Determine the (x, y) coordinate at the center of the cell enclosing the given text.  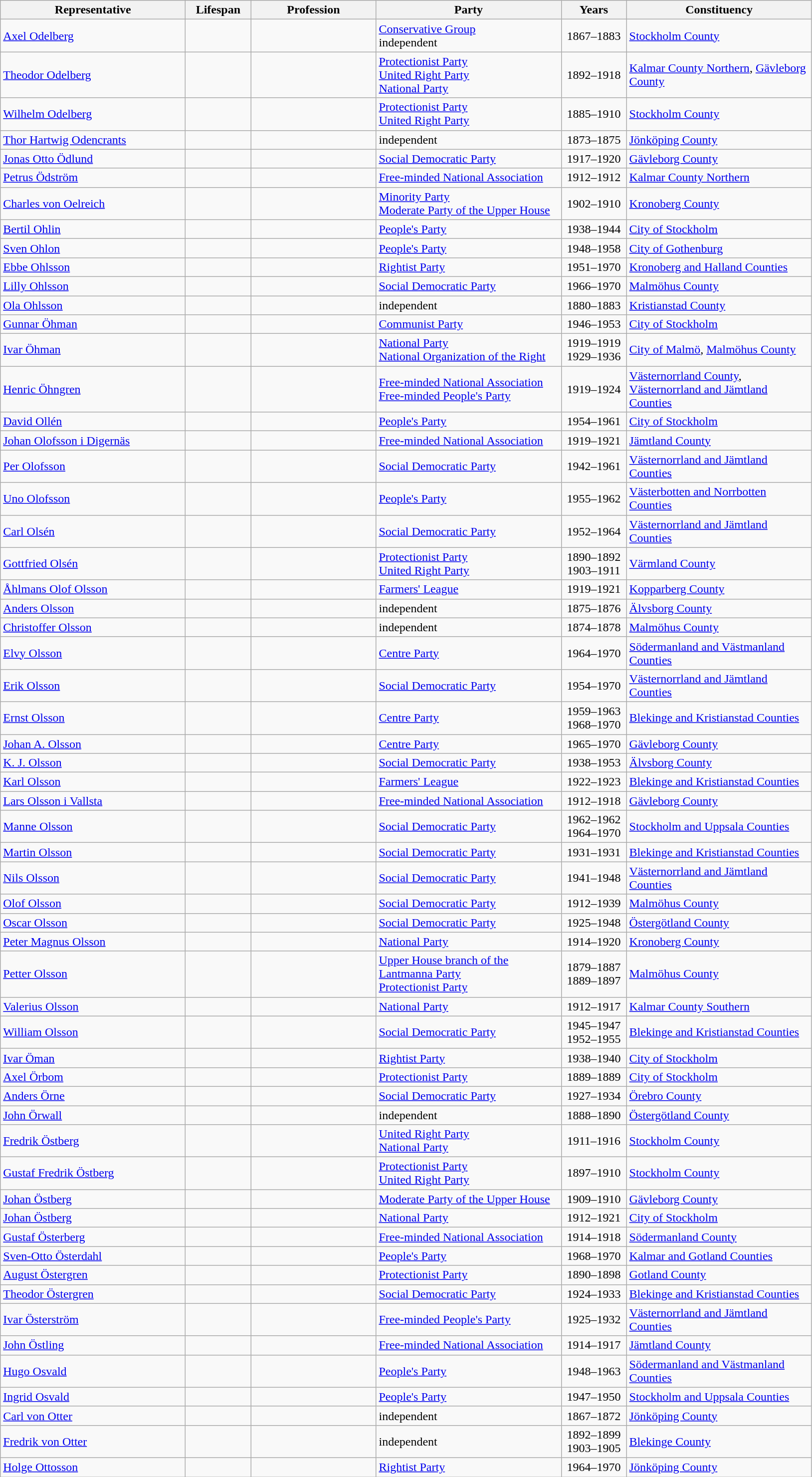
Theodor Östergren (93, 1294)
Upper House branch of the Lantmanna Party Protectionist Party (469, 974)
Moderate Party of the Upper House (469, 1199)
Elvy Olsson (93, 653)
City of Gothenburg (719, 248)
Kalmar and Gotland Counties (719, 1256)
1914–1917 (594, 1345)
Theodor Odelberg (93, 75)
1947–1950 (594, 1397)
1897–1910 (594, 1174)
Wilhelm Odelberg (93, 114)
Södermanland County (719, 1237)
Hugo Osvald (93, 1371)
1889–1889 (594, 1077)
1912–1912 (594, 178)
1959–19631968–1970 (594, 718)
Free-minded National Association Free-minded People's Party (469, 389)
Gustaf Österberg (93, 1237)
Karl Olsson (93, 782)
K. J. Olsson (93, 763)
Johan A. Olsson (93, 744)
1951–1970 (594, 267)
1968–1970 (594, 1256)
1902–1910 (594, 204)
Axel Örbom (93, 1077)
Peter Magnus Olsson (93, 942)
Gottfried Olsén (93, 564)
1917–1920 (594, 159)
Ingrid Osvald (93, 1397)
1938–1940 (594, 1058)
Petrus Ödström (93, 178)
1954–1970 (594, 686)
Gustaf Fredrik Östberg (93, 1174)
1955–1962 (594, 499)
1946–1953 (594, 324)
Free-minded People's Party (469, 1319)
Kristianstad County (719, 305)
Lilly Ohlsson (93, 286)
Thor Hartwig Odencrants (93, 140)
John Örwall (93, 1115)
Carl Olsén (93, 531)
Minority Party Moderate Party of the Upper House (469, 204)
Kalmar County Northern, Gävleborg County (719, 75)
Valerius Olsson (93, 1006)
1892–18991903–1905 (594, 1441)
Axel Odelberg (93, 36)
National Party National Organization of the Right (469, 350)
Ivar Öhman (93, 350)
Västernorrland County, Västernorrland and Jämtland Counties (719, 389)
Manne Olsson (93, 826)
1909–1910 (594, 1199)
1954–1961 (594, 422)
Ernst Olsson (93, 718)
1919–19191929–1936 (594, 350)
1922–1923 (594, 782)
1912–1939 (594, 904)
1938–1944 (594, 229)
Party (469, 10)
Ivar Öman (93, 1058)
Kronoberg and Halland Counties (719, 267)
William Olsson (93, 1032)
Lars Olsson i Vallsta (93, 801)
Constituency (719, 10)
1890–1898 (594, 1275)
August Östergren (93, 1275)
Representative (93, 10)
Holge Ottosson (93, 1467)
Per Olofsson (93, 466)
1885–1910 (594, 114)
Jonas Otto Ödlund (93, 159)
1938–1953 (594, 763)
Charles von Oelreich (93, 204)
Värmland County (719, 564)
Nils Olsson (93, 878)
Lifespan (218, 10)
1931–1931 (594, 852)
1867–1872 (594, 1416)
Erik Olsson (93, 686)
1873–1875 (594, 140)
Uno Olofsson (93, 499)
Kopparberg County (719, 589)
1919–1924 (594, 389)
1912–1917 (594, 1006)
Anders Olsson (93, 608)
1942–1961 (594, 466)
Henric Öhngren (93, 389)
Örebro County (719, 1096)
Martin Olsson (93, 852)
Conservative Group independent (469, 36)
1948–1963 (594, 1371)
1874–1878 (594, 627)
Kalmar County Northern (719, 178)
1948–1958 (594, 248)
1925–1932 (594, 1319)
1925–1948 (594, 923)
Bertil Ohlin (93, 229)
Gotland County (719, 1275)
Ebbe Ohlsson (93, 267)
Protectionist Party United Right Party National Party (469, 75)
Carl von Otter (93, 1416)
Oscar Olsson (93, 923)
United Right Party National Party (469, 1141)
1927–1934 (594, 1096)
1962–19621964–1970 (594, 826)
Olof Olsson (93, 904)
Västerbotten and Norrbotten Counties (719, 499)
1879–18871889–1897 (594, 974)
Ola Ohlsson (93, 305)
1914–1920 (594, 942)
David Ollén (93, 422)
1924–1933 (594, 1294)
Anders Örne (93, 1096)
1880–1883 (594, 305)
Ivar Österström (93, 1319)
1912–1921 (594, 1218)
1892–1918 (594, 75)
1888–1890 (594, 1115)
Petter Olsson (93, 974)
Blekinge County (719, 1441)
Communist Party (469, 324)
Christoffer Olsson (93, 627)
1875–1876 (594, 608)
Fredrik Östberg (93, 1141)
1911–1916 (594, 1141)
Years (594, 10)
Sven-Otto Österdahl (93, 1256)
1945–19471952–1955 (594, 1032)
Profession (313, 10)
Åhlmans Olof Olsson (93, 589)
Kalmar County Southern (719, 1006)
John Östling (93, 1345)
1965–1970 (594, 744)
Johan Olofsson i Digernäs (93, 441)
1914–1918 (594, 1237)
1966–1970 (594, 286)
1867–1883 (594, 36)
Sven Ohlon (93, 248)
1890–18921903–1911 (594, 564)
1941–1948 (594, 878)
1952–1964 (594, 531)
City of Malmö, Malmöhus County (719, 350)
Fredrik von Otter (93, 1441)
1912–1918 (594, 801)
Gunnar Öhman (93, 324)
